Scan for the cell matching the given text and deliver its [X, Y] coordinate at center. 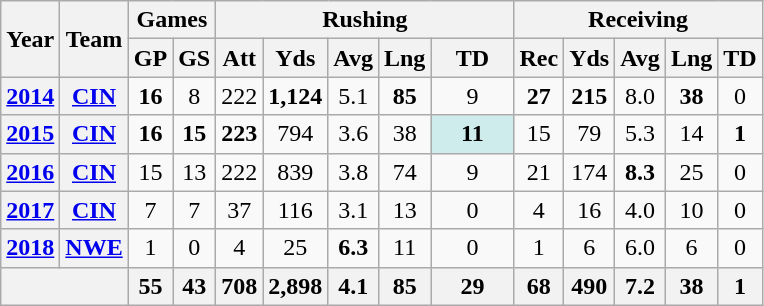
4.0 [640, 210]
29 [472, 286]
74 [404, 172]
3.6 [354, 134]
215 [590, 96]
Rushing [365, 20]
3.1 [354, 210]
2015 [30, 134]
Rec [539, 58]
43 [194, 286]
2018 [30, 248]
GS [194, 58]
6.0 [640, 248]
490 [590, 286]
223 [240, 134]
10 [691, 210]
839 [296, 172]
GP [150, 58]
5.1 [354, 96]
Team [94, 39]
1,124 [296, 96]
6.3 [354, 248]
14 [691, 134]
5.3 [640, 134]
79 [590, 134]
37 [240, 210]
27 [539, 96]
21 [539, 172]
8 [194, 96]
Year [30, 39]
2,898 [296, 286]
68 [539, 286]
4.1 [354, 286]
Receiving [638, 20]
7.2 [640, 286]
Att [240, 58]
2017 [30, 210]
2014 [30, 96]
NWE [94, 248]
174 [590, 172]
708 [240, 286]
116 [296, 210]
Games [172, 20]
8.0 [640, 96]
794 [296, 134]
2016 [30, 172]
3.8 [354, 172]
55 [150, 286]
8.3 [640, 172]
